Provide the [X, Y] coordinate of the cell's center where the given text is located.  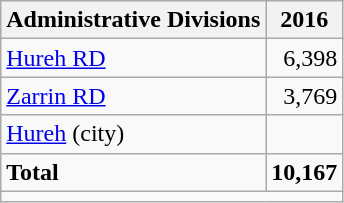
Zarrin RD [134, 96]
2016 [304, 20]
Hureh RD [134, 58]
Administrative Divisions [134, 20]
6,398 [304, 58]
Total [134, 172]
3,769 [304, 96]
Hureh (city) [134, 134]
10,167 [304, 172]
